Pinpoint the cell where the given text exists, returning its [x, y] midpoint coordinate. 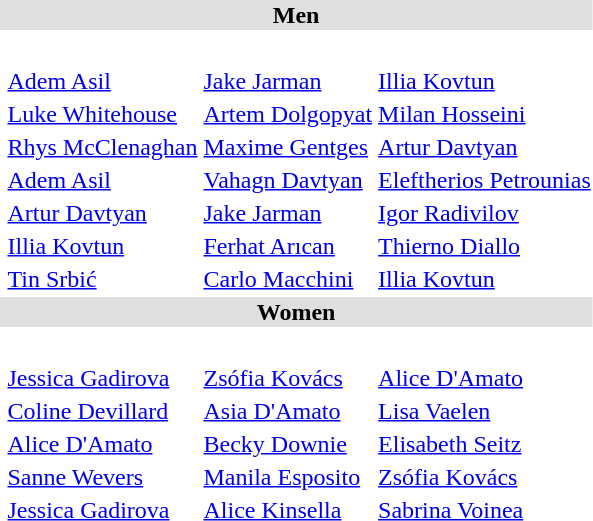
Asia D'Amato [288, 411]
Becky Downie [288, 444]
Lisa Vaelen [485, 411]
Igor Radivilov [485, 213]
Vahagn Davtyan [288, 180]
Coline Devillard [102, 411]
Manila Esposito [288, 477]
Ferhat Arıcan [288, 246]
Jessica Gadirova [102, 378]
Eleftherios Petrounias [485, 180]
Artem Dolgopyat [288, 114]
Maxime Gentges [288, 147]
Men [296, 15]
Thierno Diallo [485, 246]
Luke Whitehouse [102, 114]
Tin Srbić [102, 279]
Carlo Macchini [288, 279]
Rhys McClenaghan [102, 147]
Elisabeth Seitz [485, 444]
Milan Hosseini [485, 114]
Sanne Wevers [102, 477]
Women [296, 312]
